For the text-containing cell, return its midpoint in (x, y) coordinate format. 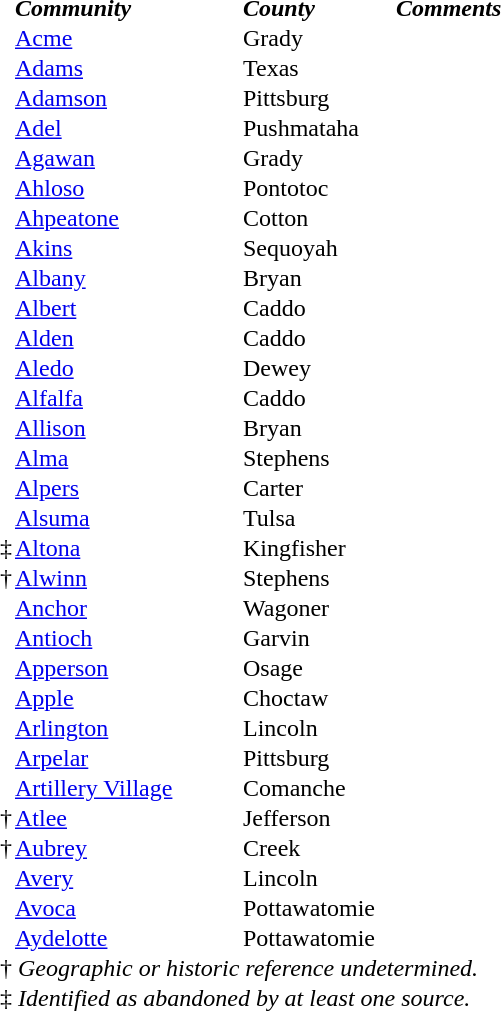
Avery (128, 878)
Apple (128, 698)
Ahloso (128, 188)
Altona (128, 548)
Alden (128, 338)
Pushmataha (318, 128)
Aledo (128, 368)
Sequoyah (318, 248)
Akins (128, 248)
Alma (128, 458)
Texas (318, 68)
Agawan (128, 158)
Alwinn (128, 578)
Albert (128, 308)
Adams (128, 68)
Alsuma (128, 518)
Ahpeatone (128, 218)
Cotton (318, 218)
Choctaw (318, 698)
Avoca (128, 908)
Creek (318, 848)
Alpers (128, 488)
Acme (128, 38)
Antioch (128, 638)
Allison (128, 428)
Pontotoc (318, 188)
Alfalfa (128, 398)
‡ (6, 548)
Dewey (318, 368)
Adamson (128, 98)
Kingfisher (318, 548)
Adel (128, 128)
Atlee (128, 818)
Tulsa (318, 518)
Aydelotte (128, 938)
Osage (318, 668)
Wagoner (318, 608)
Aubrey (128, 848)
Comanche (318, 788)
Jefferson (318, 818)
Arpelar (128, 758)
Anchor (128, 608)
Albany (128, 278)
Arlington (128, 728)
Artillery Village (128, 788)
Apperson (128, 668)
Carter (318, 488)
Garvin (318, 638)
